Scan for the cell matching the given text and deliver its (x, y) coordinate at center. 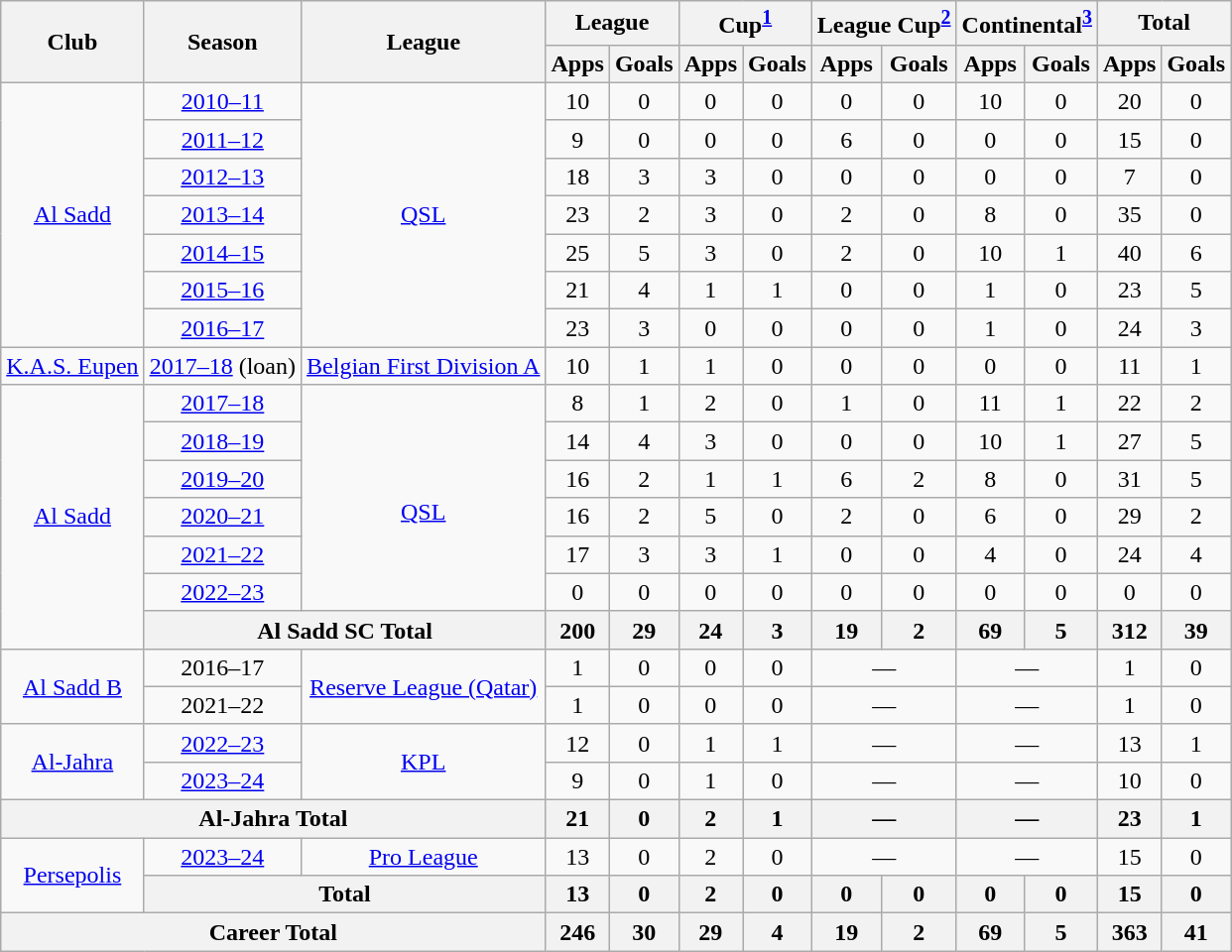
Reserve League (Qatar) (424, 686)
Belgian First Division A (424, 366)
20 (1129, 101)
39 (1196, 630)
31 (1129, 479)
Persepolis (72, 876)
2020–21 (222, 517)
Pro League (424, 857)
246 (577, 932)
30 (644, 932)
KPL (424, 762)
2011–12 (222, 139)
35 (1129, 215)
2017–18 (222, 404)
K.A.S. Eupen (72, 366)
Al Sadd SC Total (345, 630)
2018–19 (222, 441)
363 (1129, 932)
22 (1129, 404)
League Cup2 (884, 24)
2017–18 (loan) (222, 366)
41 (1196, 932)
2010–11 (222, 101)
Al-Jahra Total (274, 819)
27 (1129, 441)
Al Sadd B (72, 686)
Continental3 (1027, 24)
12 (577, 743)
2013–14 (222, 215)
18 (577, 177)
25 (577, 253)
2015–16 (222, 291)
Al-Jahra (72, 762)
40 (1129, 253)
7 (1129, 177)
Season (222, 42)
2019–20 (222, 479)
Club (72, 42)
2014–15 (222, 253)
17 (577, 554)
Cup1 (745, 24)
2012–13 (222, 177)
312 (1129, 630)
200 (577, 630)
Career Total (274, 932)
14 (577, 441)
